Identify which cell holds the provided text, then report its [x, y] central coordinate. 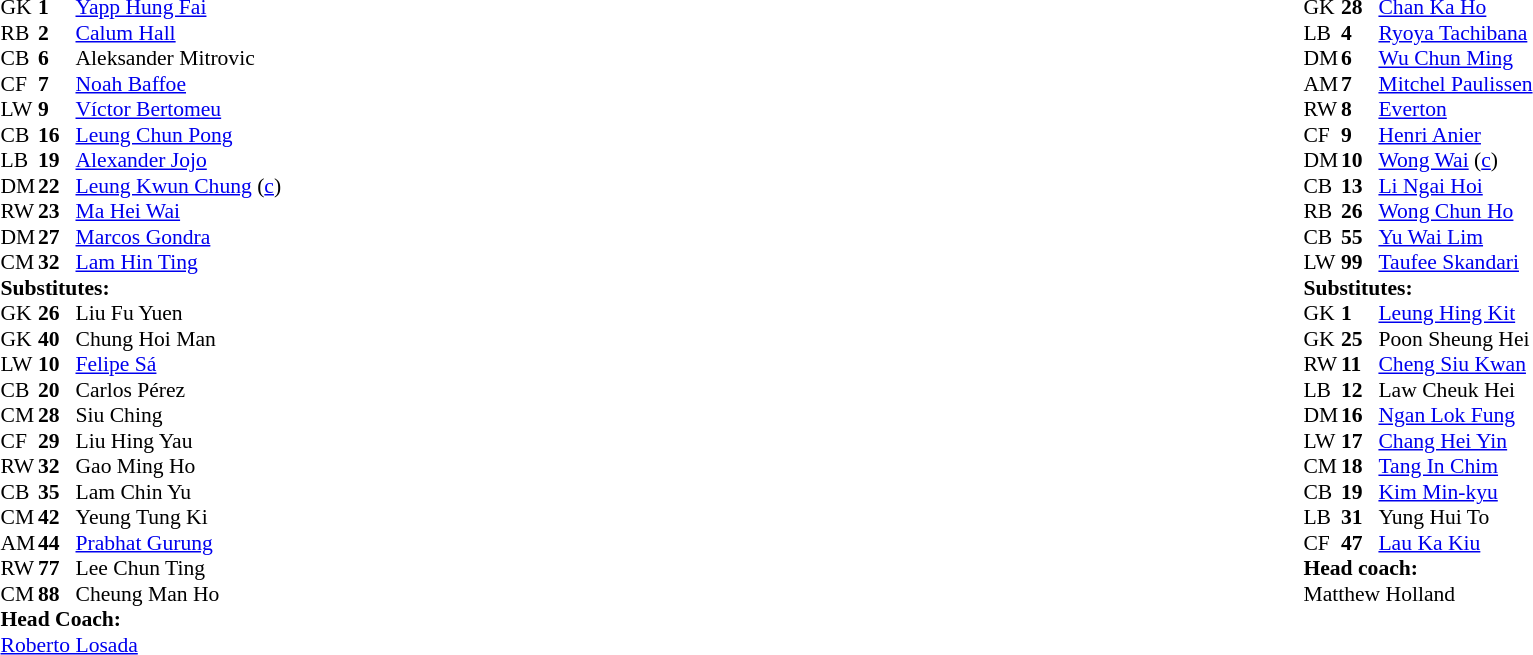
Wong Wai (c) [1455, 161]
99 [1360, 263]
Kim Min-kyu [1455, 492]
Gao Ming Ho [179, 467]
25 [1360, 339]
Liu Hing Yau [179, 441]
Leung Kwun Chung (c) [179, 186]
Noah Baffoe [179, 84]
Ngan Lok Fung [1455, 415]
Aleksander Mitrovic [179, 59]
88 [57, 594]
27 [57, 237]
Víctor Bertomeu [179, 109]
Liu Fu Yuen [179, 313]
Cheng Siu Kwan [1455, 365]
47 [1360, 543]
18 [1360, 467]
13 [1360, 186]
Yu Wai Lim [1455, 237]
8 [1360, 109]
12 [1360, 390]
Yeung Tung Ki [179, 517]
Ma Hei Wai [179, 211]
Matthew Holland [1418, 594]
Alexander Jojo [179, 161]
Mitchel Paulissen [1455, 84]
31 [1360, 517]
55 [1360, 237]
Prabhat Gurung [179, 543]
Lee Chun Ting [179, 569]
Ryoya Tachibana [1455, 33]
Everton [1455, 109]
17 [1360, 441]
Calum Hall [179, 33]
4 [1360, 33]
29 [57, 441]
Lam Chin Yu [179, 492]
Poon Sheung Hei [1455, 339]
Chang Hei Yin [1455, 441]
Head coach: [1418, 569]
Siu Ching [179, 415]
Taufee Skandari [1455, 263]
Carlos Pérez [179, 390]
Tang In Chim [1455, 467]
44 [57, 543]
Lau Ka Kiu [1455, 543]
Law Cheuk Hei [1455, 390]
Marcos Gondra [179, 237]
20 [57, 390]
Wu Chun Ming [1455, 59]
Leung Hing Kit [1455, 313]
23 [57, 211]
22 [57, 186]
2 [57, 33]
77 [57, 569]
28 [57, 415]
Henri Anier [1455, 135]
35 [57, 492]
Lam Hin Ting [179, 263]
Leung Chun Pong [179, 135]
Head Coach: [140, 619]
40 [57, 339]
Cheung Man Ho [179, 594]
Wong Chun Ho [1455, 211]
Li Ngai Hoi [1455, 186]
42 [57, 517]
11 [1360, 365]
Chung Hoi Man [179, 339]
Yung Hui To [1455, 517]
1 [1360, 313]
Felipe Sá [179, 365]
